Search for the cell housing the specified text and yield its [x, y] center coordinate. 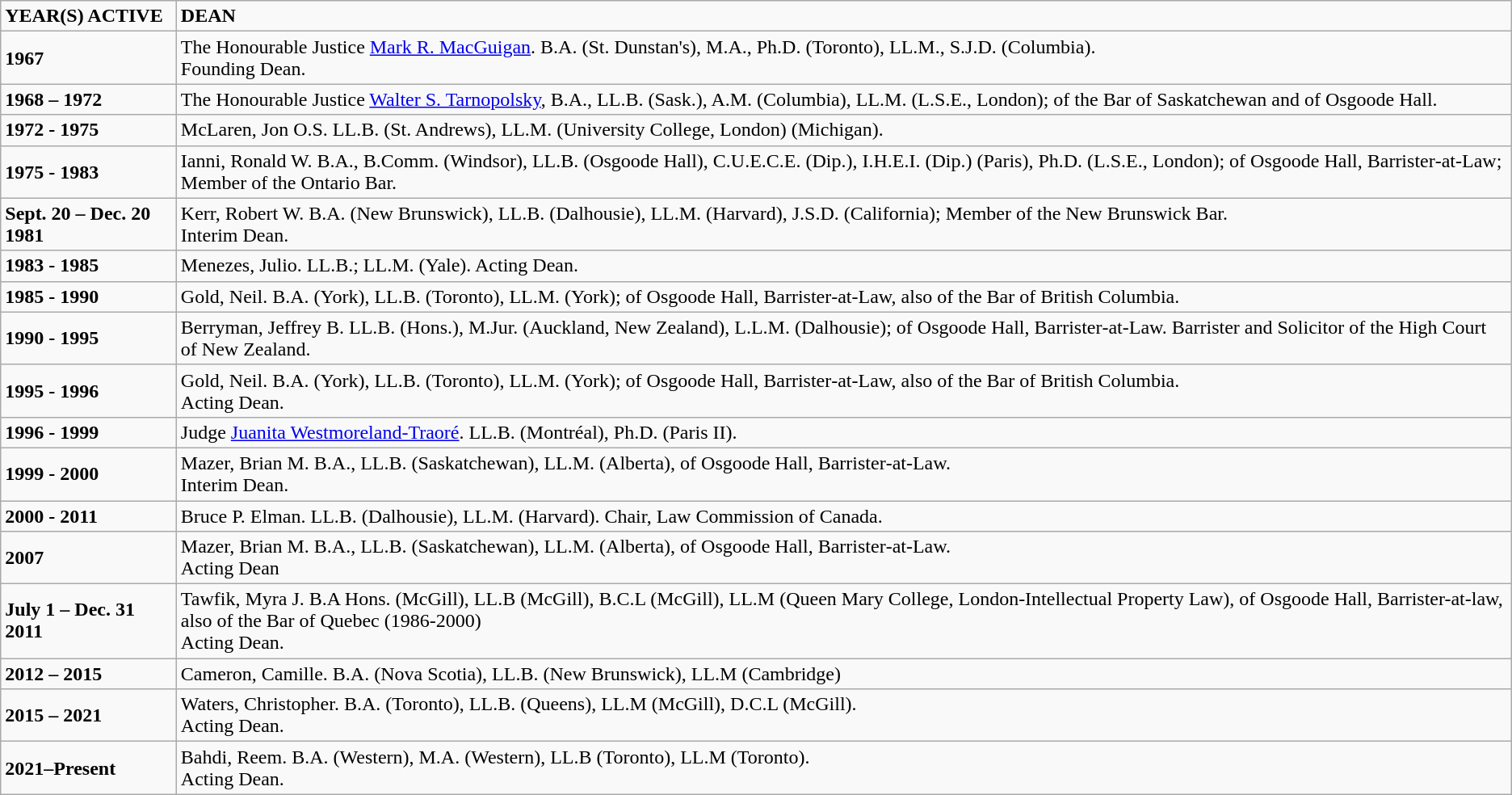
Gold, Neil. B.A. (York), LL.B. (Toronto), LL.M. (York); of Osgoode Hall, Barrister‐at‐Law, also of the Bar of British Columbia. [843, 297]
Bruce P. Elman. LL.B. (Dalhousie), LL.M. (Harvard). Chair, Law Commission of Canada. [843, 516]
1967 [89, 58]
1990 - 1995 [89, 338]
YEAR(S) ACTIVE [89, 16]
Sept. 20 – Dec. 20 1981 [89, 225]
1985 - 1990 [89, 297]
DEAN [843, 16]
Waters, Christopher. B.A. (Toronto), LL.B. (Queens), LL.M (McGill), D.C.L (McGill).Acting Dean. [843, 716]
Cameron, Camille. B.A. (Nova Scotia), LL.B. (New Brunswick), LL.M (Cambridge) [843, 674]
Judge Juanita Westmoreland‐Traoré. LL.B. (Montréal), Ph.D. (Paris II). [843, 432]
2021–Present [89, 768]
Kerr, Robert W. B.A. (New Brunswick), LL.B. (Dalhousie), LL.M. (Harvard), J.S.D. (California); Member of the New Brunswick Bar.Interim Dean. [843, 225]
Menezes, Julio. LL.B.; LL.M. (Yale). Acting Dean. [843, 266]
Mazer, Brian M. B.A., LL.B. (Saskatchewan), LL.M. (Alberta), of Osgoode Hall, Barrister‐at‐Law.Interim Dean. [843, 473]
1975 - 1983 [89, 171]
1968 – 1972 [89, 99]
1983 - 1985 [89, 266]
McLaren, Jon O.S. LL.B. (St. Andrews), LL.M. (University College, London) (Michigan). [843, 130]
1995 - 1996 [89, 391]
Mazer, Brian M. B.A., LL.B. (Saskatchewan), LL.M. (Alberta), of Osgoode Hall, Barrister‐at‐Law.Acting Dean [843, 557]
2000 - 2011 [89, 516]
The Honourable Justice Mark R. MacGuigan. B.A. (St. Dunstan's), M.A., Ph.D. (Toronto), LL.M., S.J.D. (Columbia).Founding Dean. [843, 58]
2012 – 2015 [89, 674]
1999 - 2000 [89, 473]
Bahdi, Reem. B.A. (Western), M.A. (Western), LL.B (Toronto), LL.M (Toronto).Acting Dean. [843, 768]
2015 – 2021 [89, 716]
2007 [89, 557]
1972 - 1975 [89, 130]
Gold, Neil. B.A. (York), LL.B. (Toronto), LL.M. (York); of Osgoode Hall, Barrister‐at‐Law, also of the Bar of British Columbia.Acting Dean. [843, 391]
July 1 – Dec. 31 2011 [89, 621]
1996 - 1999 [89, 432]
